Output the (x, y) coordinate of the center of the cell containing the given text.  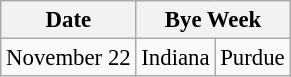
November 22 (68, 58)
Bye Week (213, 20)
Date (68, 20)
Purdue (252, 58)
Indiana (176, 58)
